Detect which cell encompasses the target text, then output its [x, y] center coordinate. 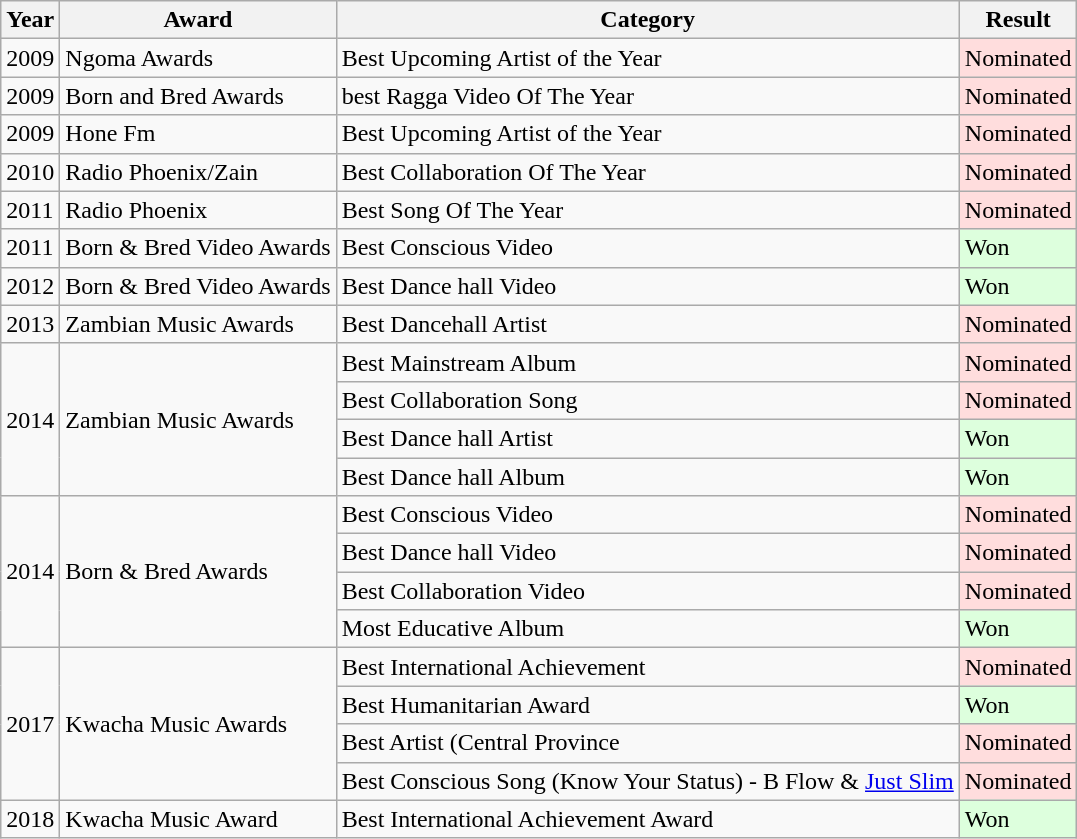
Best Song Of The Year [648, 210]
2010 [30, 172]
2018 [30, 819]
2017 [30, 724]
Best Dance hall Artist [648, 438]
Born and Bred Awards [198, 96]
Most Educative Album [648, 629]
Best Collaboration Song [648, 400]
Best Humanitarian Award [648, 705]
Year [30, 20]
Award [198, 20]
Best International Achievement Award [648, 819]
Kwacha Music Award [198, 819]
best Ragga Video Of The Year [648, 96]
Best Collaboration Of The Year [648, 172]
2012 [30, 286]
Radio Phoenix [198, 210]
Radio Phoenix/Zain [198, 172]
Ngoma Awards [198, 58]
Result [1018, 20]
Best Artist (Central Province [648, 743]
Best Collaboration Video [648, 591]
Category [648, 20]
Best Mainstream Album [648, 362]
Best Dance hall Album [648, 477]
Hone Fm [198, 134]
2013 [30, 324]
Best International Achievement [648, 667]
Best Dancehall Artist [648, 324]
Kwacha Music Awards [198, 724]
Best Conscious Song (Know Your Status) - B Flow & Just Slim [648, 781]
Born & Bred Awards [198, 572]
